Detect which cell encompasses the target text, then output its [X, Y] center coordinate. 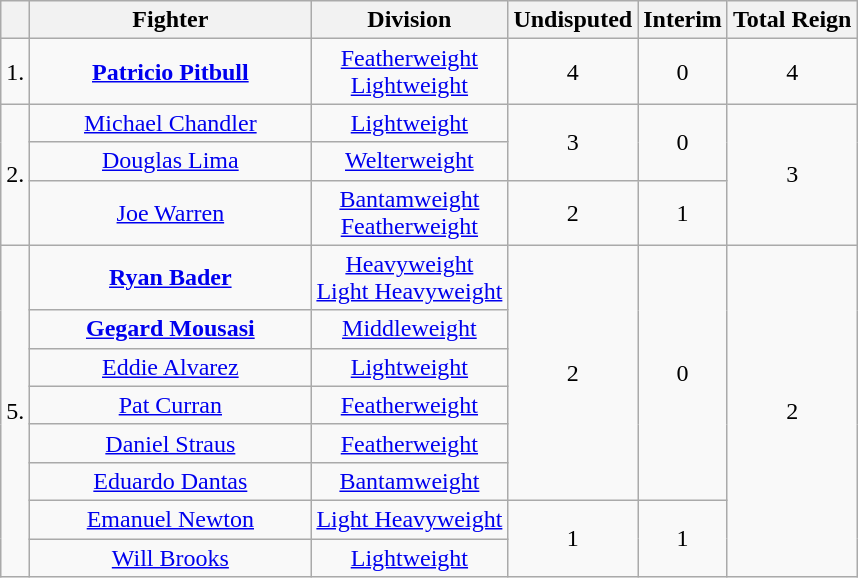
Gegard Mousasi [170, 329]
FeatherweightLightweight [410, 72]
Pat Curran [170, 405]
BantamweightFeatherweight [410, 212]
Douglas Lima [170, 161]
Patricio Pitbull [170, 72]
Eduardo Dantas [170, 481]
1. [16, 72]
2. [16, 174]
Emanuel Newton [170, 519]
Total Reign [792, 20]
HeavyweightLight Heavyweight [410, 278]
Light Heavyweight [410, 519]
Ryan Bader [170, 278]
Joe Warren [170, 212]
Eddie Alvarez [170, 367]
5. [16, 411]
Daniel Straus [170, 443]
Undisputed [573, 20]
Michael Chandler [170, 123]
Fighter [170, 20]
Middleweight [410, 329]
Will Brooks [170, 557]
Welterweight [410, 161]
Bantamweight [410, 481]
Interim [683, 20]
Division [410, 20]
